Return the [X, Y] coordinate for the center point of the cell that contains the specified text.  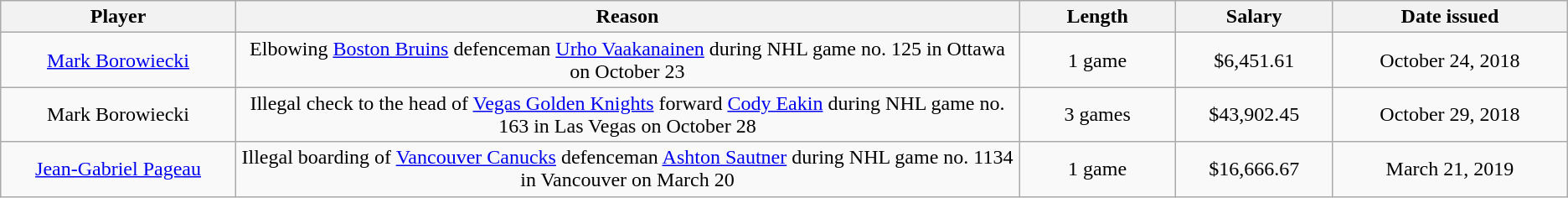
Salary [1255, 17]
Reason [627, 17]
Elbowing Boston Bruins defenceman Urho Vaakanainen during NHL game no. 125 in Ottawa on October 23 [627, 60]
3 games [1097, 114]
Illegal boarding of Vancouver Canucks defenceman Ashton Sautner during NHL game no. 1134 in Vancouver on March 20 [627, 169]
Jean-Gabriel Pageau [119, 169]
March 21, 2019 [1451, 169]
Length [1097, 17]
Date issued [1451, 17]
Player [119, 17]
October 24, 2018 [1451, 60]
$43,902.45 [1255, 114]
Illegal check to the head of Vegas Golden Knights forward Cody Eakin during NHL game no. 163 in Las Vegas on October 28 [627, 114]
$6,451.61 [1255, 60]
$16,666.67 [1255, 169]
October 29, 2018 [1451, 114]
